Determine the (x, y) coordinate at the center of the cell enclosing the given text.  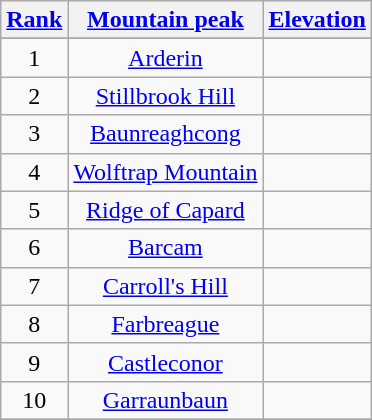
Baunreaghcong (166, 134)
Ridge of Capard (166, 210)
3 (34, 134)
8 (34, 324)
10 (34, 400)
Farbreague (166, 324)
Castleconor (166, 362)
4 (34, 172)
Garraunbaun (166, 400)
Elevation (317, 20)
Barcam (166, 248)
1 (34, 58)
5 (34, 210)
Carroll's Hill (166, 286)
Stillbrook Hill (166, 96)
Wolftrap Mountain (166, 172)
Arderin (166, 58)
2 (34, 96)
Rank (34, 20)
9 (34, 362)
6 (34, 248)
Mountain peak (166, 20)
7 (34, 286)
